From the cell containing the given text, extract its center point as [x, y] coordinate. 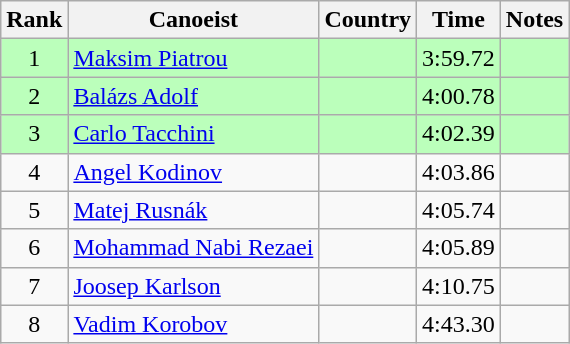
Matej Rusnák [194, 210]
Balázs Adolf [194, 96]
4:05.89 [459, 248]
Carlo Tacchini [194, 134]
Vadim Korobov [194, 324]
8 [34, 324]
4:02.39 [459, 134]
3 [34, 134]
1 [34, 58]
Joosep Karlson [194, 286]
Maksim Piatrou [194, 58]
3:59.72 [459, 58]
4:00.78 [459, 96]
4:03.86 [459, 172]
Notes [534, 20]
Country [368, 20]
2 [34, 96]
Time [459, 20]
4:10.75 [459, 286]
Mohammad Nabi Rezaei [194, 248]
4:05.74 [459, 210]
Rank [34, 20]
Canoeist [194, 20]
Angel Kodinov [194, 172]
4 [34, 172]
7 [34, 286]
6 [34, 248]
4:43.30 [459, 324]
5 [34, 210]
